Output the [X, Y] coordinate of the center of the cell containing the given text.  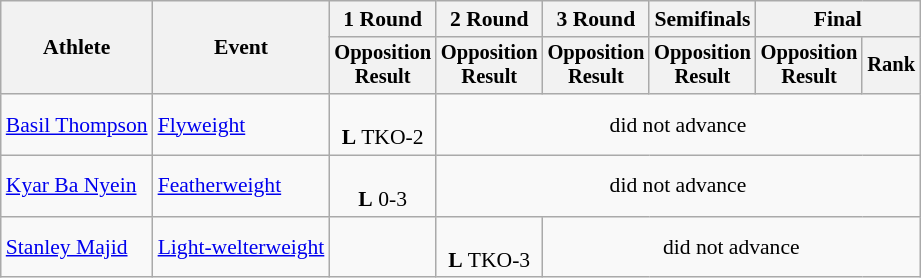
L TKO-3 [490, 248]
L TKO-2 [382, 124]
Flyweight [242, 124]
Final [838, 19]
Stanley Majid [77, 248]
Rank [891, 66]
Featherweight [242, 186]
Basil Thompson [77, 124]
Athlete [77, 48]
1 Round [382, 19]
L 0-3 [382, 186]
Event [242, 48]
2 Round [490, 19]
Kyar Ba Nyein [77, 186]
Semifinals [702, 19]
Light-welterweight [242, 248]
3 Round [596, 19]
